From the cell containing the given text, extract its center point as [X, Y] coordinate. 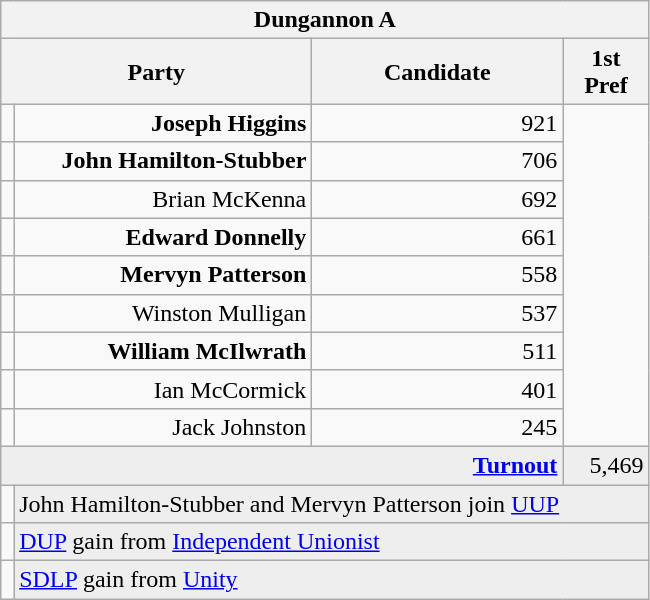
401 [438, 389]
558 [438, 275]
John Hamilton-Stubber [163, 161]
John Hamilton-Stubber and Mervyn Patterson join UUP [332, 503]
Dungannon A [325, 20]
921 [438, 123]
Brian McKenna [163, 199]
5,469 [606, 465]
706 [438, 161]
511 [438, 351]
Party [156, 72]
Joseph Higgins [163, 123]
245 [438, 427]
Turnout [282, 465]
Jack Johnston [163, 427]
William McIlwrath [163, 351]
692 [438, 199]
Edward Donnelly [163, 237]
Candidate [438, 72]
SDLP gain from Unity [332, 580]
DUP gain from Independent Unionist [332, 542]
661 [438, 237]
Winston Mulligan [163, 313]
537 [438, 313]
Mervyn Patterson [163, 275]
Ian McCormick [163, 389]
1st Pref [606, 72]
